Locate the cell with the specified text and output its [x, y] center coordinate. 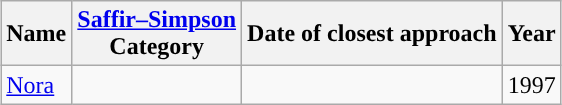
Year [532, 34]
Nora [36, 85]
Saffir–SimpsonCategory [157, 34]
1997 [532, 85]
Date of closest approach [372, 34]
Name [36, 34]
